Detect which cell encompasses the target text, then output its [x, y] center coordinate. 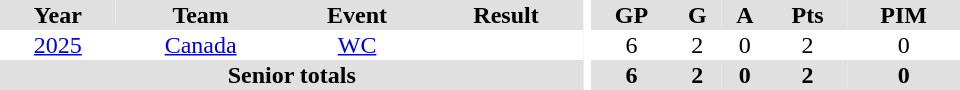
2025 [58, 45]
Pts [808, 15]
Team [201, 15]
Result [506, 15]
GP [631, 15]
G [698, 15]
Event [358, 15]
A [745, 15]
PIM [904, 15]
WC [358, 45]
Senior totals [292, 75]
Year [58, 15]
Canada [201, 45]
